For the text-containing cell, return its midpoint in (X, Y) coordinate format. 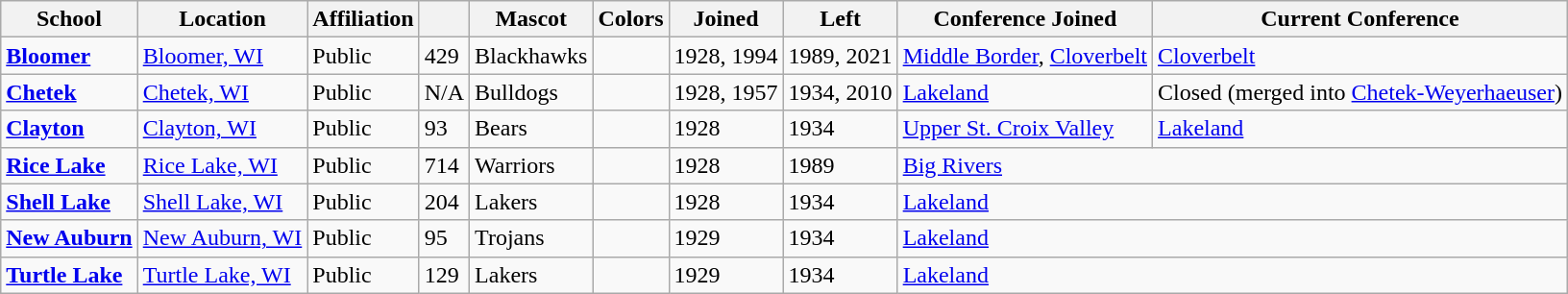
Turtle Lake, WI (223, 275)
Middle Border, Cloverbelt (1024, 56)
204 (444, 202)
Trojans (531, 238)
Bloomer (69, 56)
1989 (840, 165)
Rice Lake (69, 165)
Mascot (531, 19)
714 (444, 165)
Affiliation (363, 19)
1928, 1994 (726, 56)
1928, 1957 (726, 92)
Bloomer, WI (223, 56)
Location (223, 19)
Cloverbelt (1360, 56)
1989, 2021 (840, 56)
N/A (444, 92)
Big Rivers (1232, 165)
Chetek, WI (223, 92)
Bulldogs (531, 92)
Blackhawks (531, 56)
Bears (531, 129)
Warriors (531, 165)
Conference Joined (1024, 19)
New Auburn, WI (223, 238)
Clayton, WI (223, 129)
Closed (merged into Chetek-Weyerhaeuser) (1360, 92)
Shell Lake (69, 202)
Left (840, 19)
Current Conference (1360, 19)
129 (444, 275)
95 (444, 238)
Colors (630, 19)
Upper St. Croix Valley (1024, 129)
Clayton (69, 129)
Turtle Lake (69, 275)
1934, 2010 (840, 92)
Joined (726, 19)
Rice Lake, WI (223, 165)
New Auburn (69, 238)
93 (444, 129)
429 (444, 56)
School (69, 19)
Chetek (69, 92)
Shell Lake, WI (223, 202)
